Provide the [X, Y] coordinate of the cell's center where the given text is located.  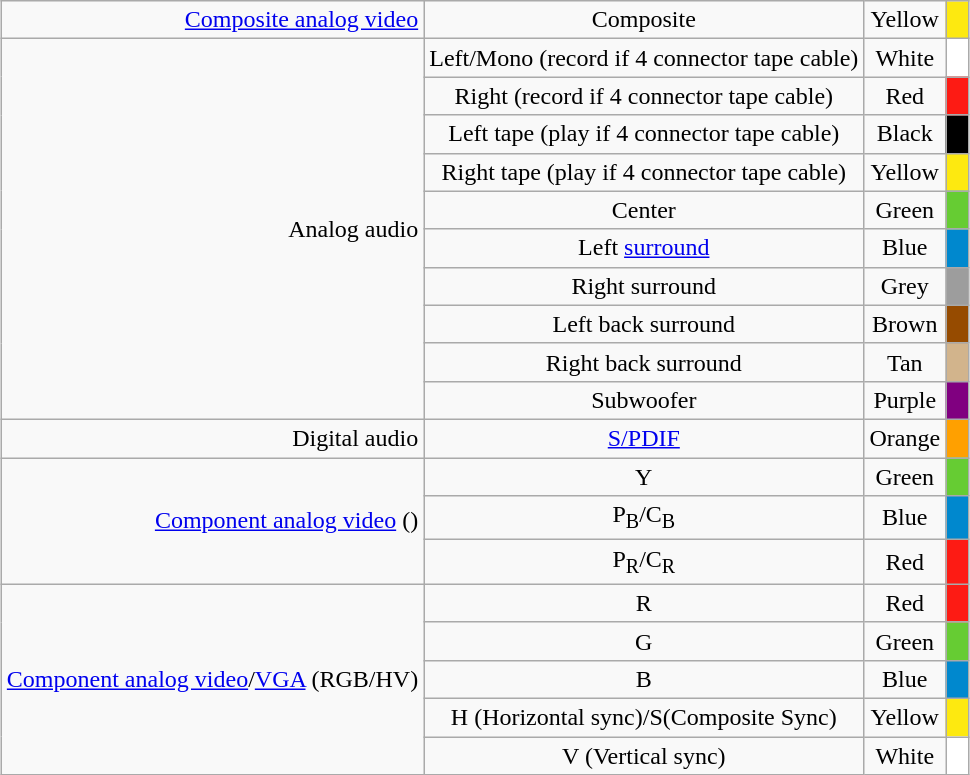
Component analog video () [212, 522]
B [644, 679]
Brown [905, 324]
G [644, 641]
Purple [905, 400]
Analog audio [212, 230]
Left/Mono (record if 4 connector tape cable) [644, 58]
Composite analog video [212, 20]
Right back surround [644, 362]
Center [644, 210]
PR/CR [644, 562]
R [644, 603]
Right (record if 4 connector tape cable) [644, 96]
Right surround [644, 286]
PB/CB [644, 518]
Composite [644, 20]
Component analog video/VGA (RGB/HV) [212, 679]
Black [905, 134]
Digital audio [212, 438]
Subwoofer [644, 400]
Y [644, 477]
Right tape (play if 4 connector tape cable) [644, 172]
Orange [905, 438]
Left surround [644, 248]
V (Vertical sync) [644, 755]
Left tape (play if 4 connector tape cable) [644, 134]
S/PDIF [644, 438]
H (Horizontal sync)/S(Composite Sync) [644, 717]
Grey [905, 286]
Tan [905, 362]
Left back surround [644, 324]
